Detect which cell encompasses the target text, then output its [x, y] center coordinate. 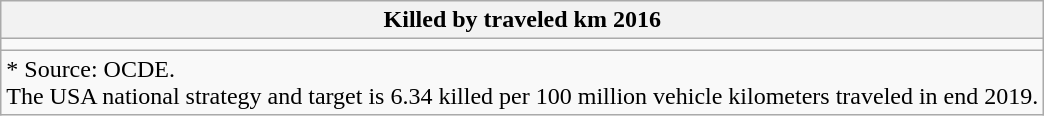
* Source: OCDE.The USA national strategy and target is 6.34 killed per 100 million vehicle kilometers traveled in end 2019. [522, 82]
Killed by traveled km 2016 [522, 20]
